Capture the cell that displays the provided text and extract its (x, y) central coordinate. 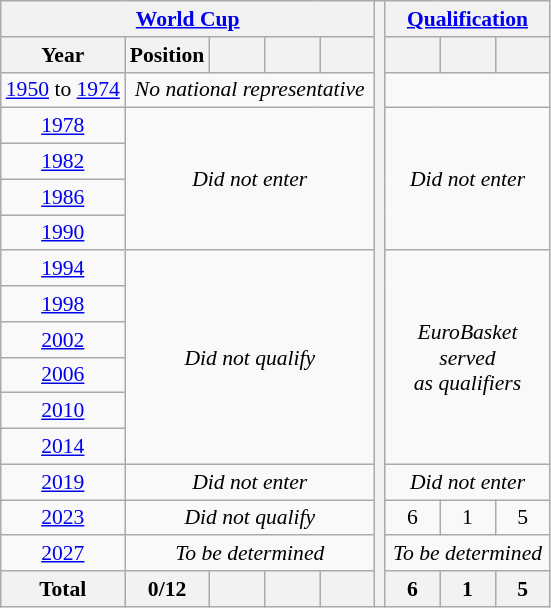
World Cup (188, 19)
EuroBasket servedas qualifiers (468, 358)
1950 to 1974 (63, 90)
2010 (63, 411)
Qualification (468, 19)
2027 (63, 554)
2023 (63, 518)
1978 (63, 126)
0/12 (167, 589)
2006 (63, 375)
No national representative (250, 90)
Total (63, 589)
Position (167, 55)
1982 (63, 162)
2014 (63, 447)
2019 (63, 482)
1986 (63, 197)
Year (63, 55)
1994 (63, 269)
2002 (63, 340)
1998 (63, 304)
1990 (63, 233)
